Determine the (x, y) coordinate at the center of the cell enclosing the given text.  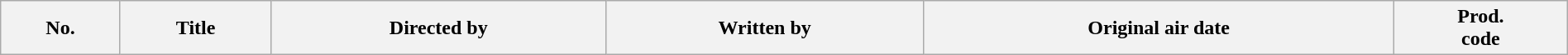
Original air date (1159, 28)
No. (61, 28)
Directed by (438, 28)
Written by (765, 28)
Prod.code (1481, 28)
Title (195, 28)
